Extract the (X, Y) coordinate from the center of the cell holding the provided text.  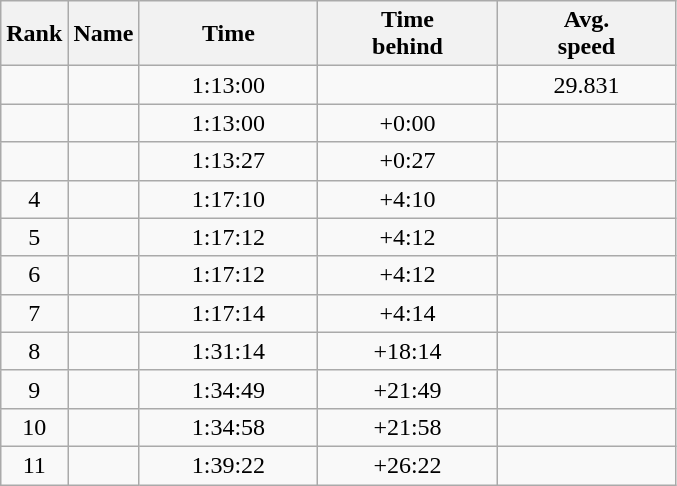
1:13:27 (228, 161)
1:34:49 (228, 389)
1:31:14 (228, 351)
6 (34, 275)
Rank (34, 34)
5 (34, 237)
1:17:14 (228, 313)
+4:14 (408, 313)
+0:27 (408, 161)
+26:22 (408, 465)
8 (34, 351)
29.831 (586, 85)
Name (104, 34)
+21:58 (408, 427)
Time (228, 34)
4 (34, 199)
Avg.speed (586, 34)
10 (34, 427)
Timebehind (408, 34)
+21:49 (408, 389)
11 (34, 465)
+4:10 (408, 199)
1:34:58 (228, 427)
9 (34, 389)
1:39:22 (228, 465)
1:17:10 (228, 199)
+0:00 (408, 123)
7 (34, 313)
+18:14 (408, 351)
